Locate the cell with the specified text and output its [X, Y] center coordinate. 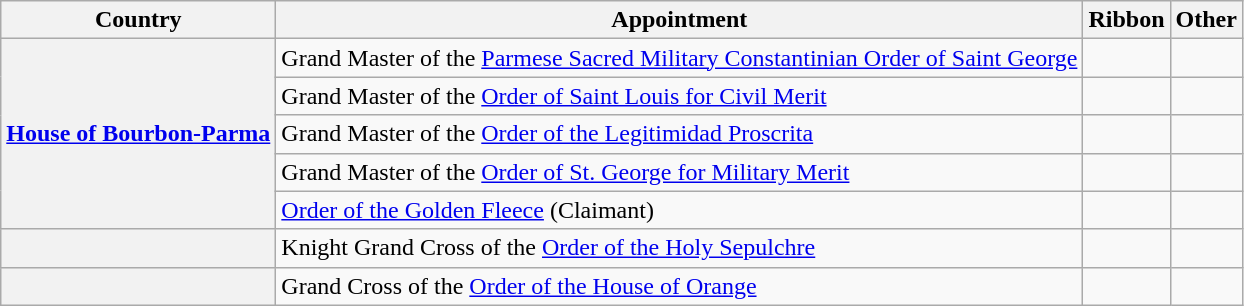
Grand Master of the Order of the Legitimidad Proscrita [680, 134]
Order of the Golden Fleece (Claimant) [680, 210]
Appointment [680, 20]
Grand Master of the Order of St. George for Military Merit [680, 172]
Grand Master of the Order of Saint Louis for Civil Merit [680, 96]
Grand Cross of the Order of the House of Orange [680, 286]
Country [138, 20]
Other [1206, 20]
Knight Grand Cross of the Order of the Holy Sepulchre [680, 248]
House of Bourbon-Parma [138, 134]
Grand Master of the Parmese Sacred Military Constantinian Order of Saint George [680, 58]
Ribbon [1126, 20]
